Return the [X, Y] coordinate for the center point of the cell that contains the specified text.  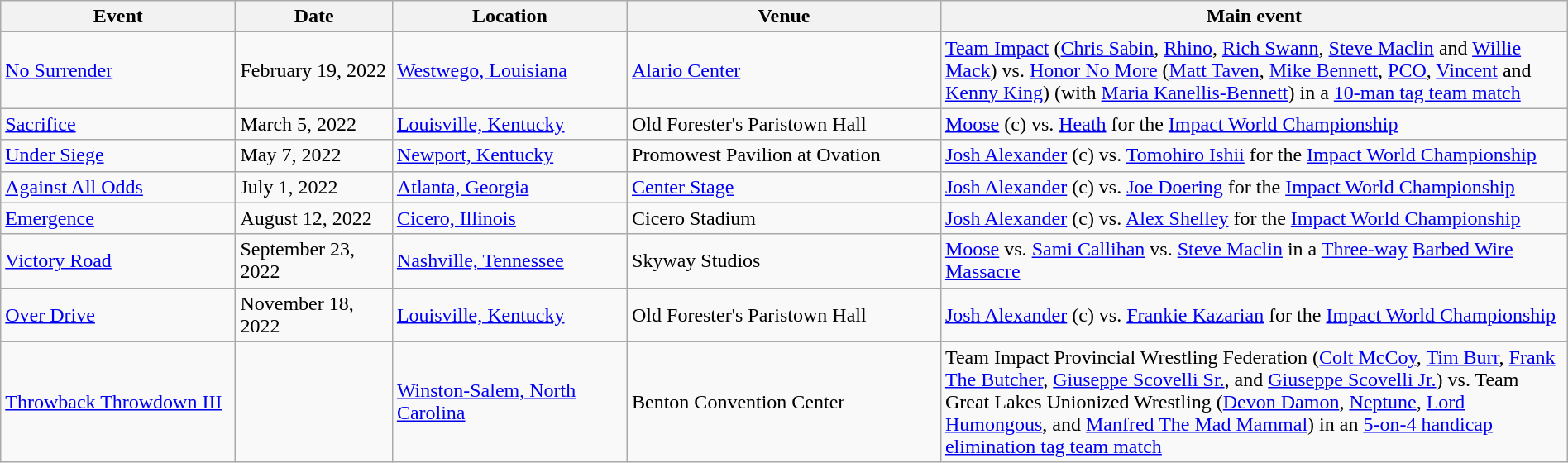
Under Siege [118, 155]
Event [118, 17]
Date [314, 17]
Sacrifice [118, 124]
Promowest Pavilion at Ovation [784, 155]
Newport, Kentucky [509, 155]
November 18, 2022 [314, 314]
July 1, 2022 [314, 187]
Atlanta, Georgia [509, 187]
February 19, 2022 [314, 70]
Winston-Salem, North Carolina [509, 402]
Against All Odds [118, 187]
No Surrender [118, 70]
Moose (c) vs. Heath for the Impact World Championship [1254, 124]
Cicero, Illinois [509, 218]
Over Drive [118, 314]
Josh Alexander (c) vs. Alex Shelley for the Impact World Championship [1254, 218]
Moose vs. Sami Callihan vs. Steve Maclin in a Three-way Barbed Wire Massacre [1254, 261]
Venue [784, 17]
Location [509, 17]
Nashville, Tennessee [509, 261]
August 12, 2022 [314, 218]
Westwego, Louisiana [509, 70]
Center Stage [784, 187]
September 23, 2022 [314, 261]
Main event [1254, 17]
Victory Road [118, 261]
Alario Center [784, 70]
Josh Alexander (c) vs. Joe Doering for the Impact World Championship [1254, 187]
March 5, 2022 [314, 124]
May 7, 2022 [314, 155]
Throwback Throwdown III [118, 402]
Benton Convention Center [784, 402]
Emergence [118, 218]
Josh Alexander (c) vs. Frankie Kazarian for the Impact World Championship [1254, 314]
Josh Alexander (c) vs. Tomohiro Ishii for the Impact World Championship [1254, 155]
Skyway Studios [784, 261]
Cicero Stadium [784, 218]
